Determine the [x, y] coordinate at the center of the cell enclosing the given text.  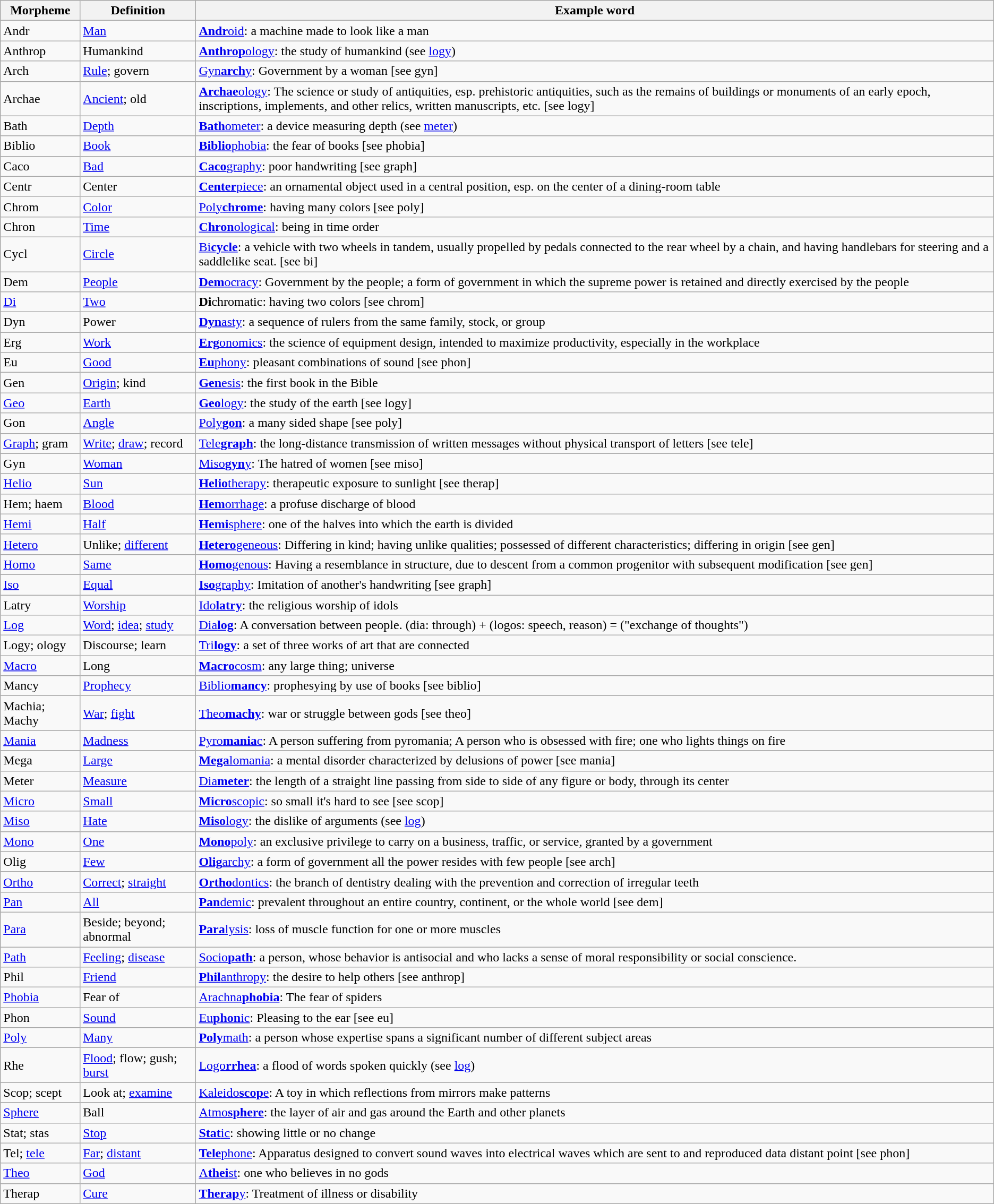
Idolatry: the religious worship of idols [595, 605]
Correct; straight [138, 882]
Logy; ology [40, 646]
Measure [138, 781]
Rule; govern [138, 71]
Theo [40, 1173]
Ancient; old [138, 99]
Bibliomancy: prophesying by use of books [see biblio] [595, 686]
Feeling; disease [138, 957]
Telephone: Apparatus designed to convert sound waves into electrical waves which are sent to and reproduced data distant point [see phon] [595, 1153]
Para [40, 929]
Gen [40, 383]
Biblio [40, 146]
Graph; gram [40, 443]
Long [138, 666]
Definition [138, 11]
Sun [138, 484]
Look at; examine [138, 1093]
Arch [40, 71]
Stop [138, 1133]
Hemi [40, 524]
Theomachy: war or struggle between gods [see theo] [595, 713]
Cacography: poor handwriting [see graph] [595, 166]
Flood; flow; gush; burst [138, 1065]
Example word [595, 11]
All [138, 902]
Equal [138, 584]
Isography: Imitation of another's handwriting [see graph] [595, 584]
Friend [138, 977]
Chrom [40, 207]
Android: a machine made to look like a man [595, 31]
Latry [40, 605]
Blood [138, 504]
Hemisphere: one of the halves into which the earth is divided [595, 524]
Bath [40, 126]
Arachnaphobia: The fear of spiders [595, 997]
Sound [138, 1018]
War; fight [138, 713]
One [138, 841]
Erg [40, 342]
Dem [40, 282]
Gon [40, 423]
Depth [138, 126]
Bibliophobia: the fear of books [see phobia] [595, 146]
Morpheme [40, 11]
Same [138, 564]
Far; distant [138, 1153]
Euphony: pleasant combinations of sound [see phon] [595, 363]
Center [138, 186]
Static: showing little or no change [595, 1133]
Therap [40, 1193]
Pyromaniac: A person suffering from pyromania; A person who is obsessed with fire; one who lights things on fire [595, 741]
Mancy [40, 686]
Angle [138, 423]
Diameter: the length of a straight line passing from side to side of any figure or body, through its center [595, 781]
Hetero [40, 544]
Write; draw; record [138, 443]
Large [138, 761]
Heliotherapy: therapeutic exposure to sunlight [see therap] [595, 484]
Work [138, 342]
Dichromatic: having two colors [see chrom] [595, 302]
Megalomania: a mental disorder characterized by delusions of power [see mania] [595, 761]
Olig [40, 862]
Hate [138, 821]
Chron [40, 227]
Pandemic: prevalent throughout an entire country, continent, or the whole world [see dem] [595, 902]
Meter [40, 781]
Color [138, 207]
Dialog: A conversation between people. (dia: through) + (logos: speech, reason) = ("exchange of thoughts") [595, 625]
Trilogy: a set of three works of art that are connected [595, 646]
Woman [138, 463]
Book [138, 146]
Oligarchy: a form of government all the power resides with few people [see arch] [595, 862]
Circle [138, 254]
Log [40, 625]
Polygon: a many sided shape [see poly] [595, 423]
Prophecy [138, 686]
Atmosphere: the layer of air and gas around the Earth and other planets [595, 1113]
Macrocosm: any large thing; universe [595, 666]
Few [138, 862]
Gynarchy: Government by a woman [see gyn] [595, 71]
Ergonomics: the science of equipment design, intended to maximize productivity, especially in the workplace [595, 342]
Poly [40, 1038]
Anthropology: the study of humankind (see logy) [595, 51]
Genesis: the first book in the Bible [595, 383]
Rhe [40, 1065]
Polychrome: having many colors [see poly] [595, 207]
Cycl [40, 254]
Scop; scept [40, 1093]
Misology: the dislike of arguments (see log) [595, 821]
Gyn [40, 463]
Homo [40, 564]
Ortho [40, 882]
Atheist: one who believes in no gods [595, 1173]
Centr [40, 186]
Bad [138, 166]
Power [138, 322]
Two [138, 302]
Polymath: a person whose expertise spans a significant number of different subject areas [595, 1038]
Geology: the study of the earth [see logy] [595, 403]
Misogyny: The hatred of women [see miso] [595, 463]
Micro [40, 801]
Fear of [138, 997]
Anthrop [40, 51]
Mono [40, 841]
Mega [40, 761]
Archae [40, 99]
Beside; beyond; abnormal [138, 929]
Kaleidoscope: A toy in which reflections from mirrors make patterns [595, 1093]
Homogenous: Having a resemblance in structure, due to descent from a common progenitor with subsequent modification [see gen] [595, 564]
Machia; Machy [40, 713]
Time [138, 227]
Half [138, 524]
Microscopic: so small it's hard to see [see scop] [595, 801]
Word; idea; study [138, 625]
Geo [40, 403]
Discourse; learn [138, 646]
Phon [40, 1018]
Chronological: being in time order [595, 227]
Humankind [138, 51]
Orthodontics: the branch of dentistry dealing with the prevention and correction of irregular teeth [595, 882]
Di [40, 302]
Tel; tele [40, 1153]
Macro [40, 666]
Phil [40, 977]
Iso [40, 584]
Man [138, 31]
Cure [138, 1193]
Pan [40, 902]
Origin; kind [138, 383]
Good [138, 363]
Hem; haem [40, 504]
Telegraph: the long-distance transmission of written messages without physical transport of letters [see tele] [595, 443]
Small [138, 801]
Earth [138, 403]
Logorrhea: a flood of words spoken quickly (see log) [595, 1065]
Hemorrhage: a profuse discharge of blood [595, 504]
Sphere [40, 1113]
Democracy: Government by the people; a form of government in which the supreme power is retained and directly exercised by the people [595, 282]
Andr [40, 31]
People [138, 282]
Miso [40, 821]
Stat; stas [40, 1133]
Centerpiece: an ornamental object used in a central position, esp. on the center of a dining-room table [595, 186]
Helio [40, 484]
Worship [138, 605]
Ball [138, 1113]
Mania [40, 741]
Heterogeneous: Differing in kind; having unlike qualities; possessed of different characteristics; differing in origin [see gen] [595, 544]
Caco [40, 166]
Unlike; different [138, 544]
God [138, 1173]
Dynasty: a sequence of rulers from the same family, stock, or group [595, 322]
Therapy: Treatment of illness or disability [595, 1193]
Monopoly: an exclusive privilege to carry on a business, traffic, or service, granted by a government [595, 841]
Bathometer: a device measuring depth (see meter) [595, 126]
Eu [40, 363]
Phobia [40, 997]
Paralysis: loss of muscle function for one or more muscles [595, 929]
Sociopath: a person, whose behavior is antisocial and who lacks a sense of moral responsibility or social conscience. [595, 957]
Euphonic: Pleasing to the ear [see eu] [595, 1018]
Philanthropy: the desire to help others [see anthrop] [595, 977]
Path [40, 957]
Many [138, 1038]
Dyn [40, 322]
Madness [138, 741]
